Return [x, y] of the center of cell containing provided text 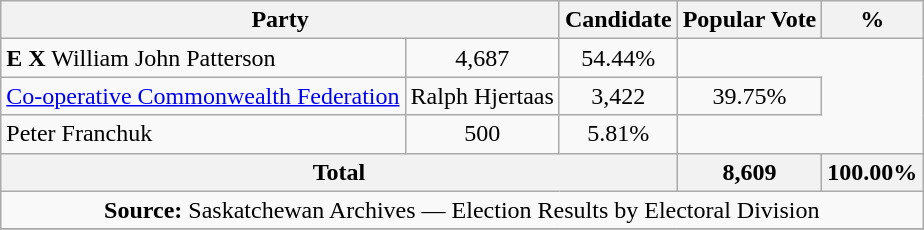
Peter Franchuk [203, 134]
Candidate [618, 20]
Source: Saskatchewan Archives — Election Results by Electoral Division [462, 210]
% [872, 20]
100.00% [872, 172]
E X William John Patterson [203, 58]
54.44% [618, 58]
3,422 [618, 96]
4,687 [482, 58]
Popular Vote [750, 20]
5.81% [618, 134]
8,609 [750, 172]
39.75% [750, 96]
Total [339, 172]
Party [280, 20]
Ralph Hjertaas [482, 96]
500 [482, 134]
Co-operative Commonwealth Federation [203, 96]
